Scan for the cell matching the given text and deliver its [X, Y] coordinate at center. 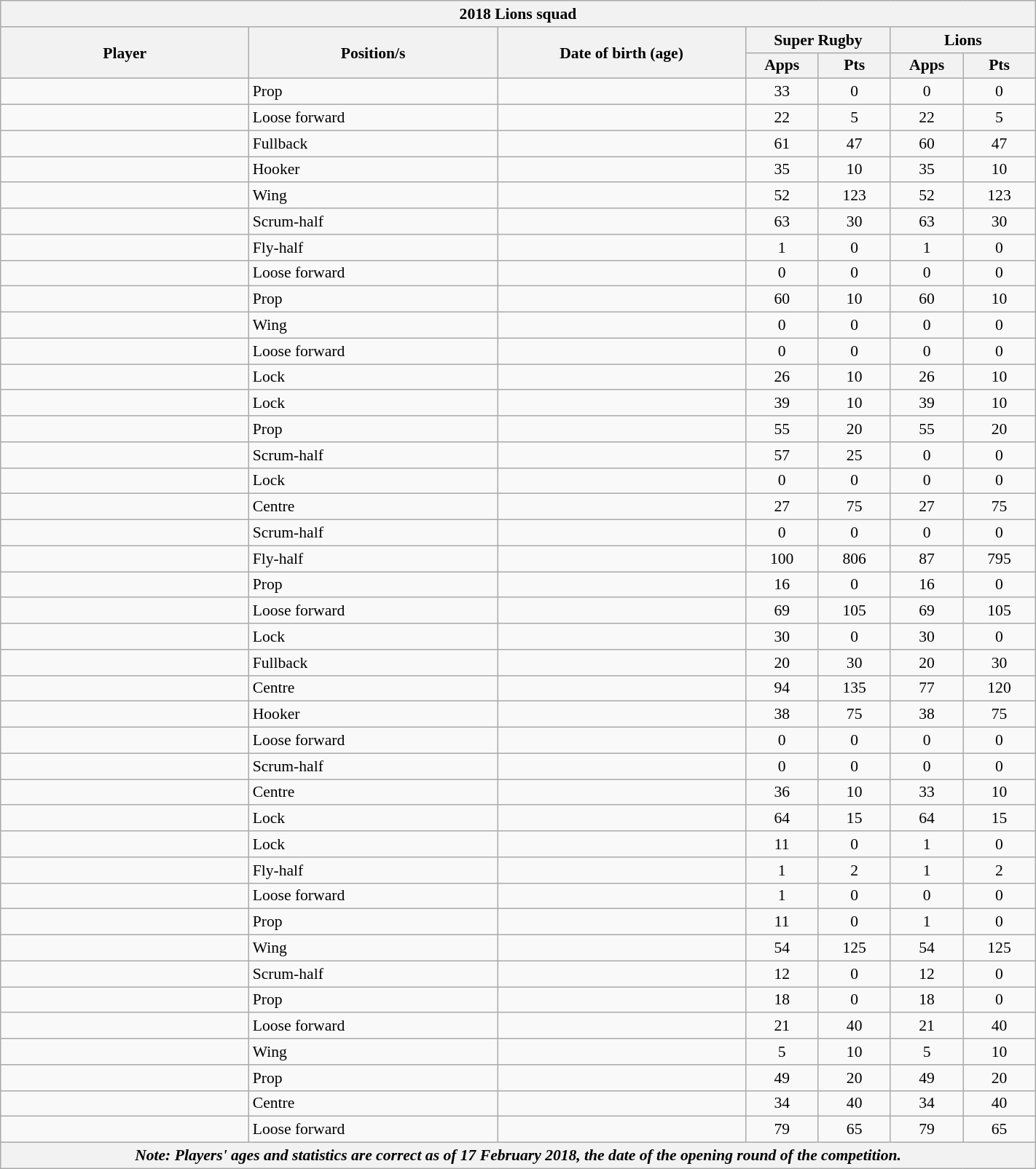
Position/s [373, 52]
25 [854, 455]
806 [854, 559]
Player [125, 52]
120 [1000, 688]
135 [854, 688]
Super Rugby [819, 40]
61 [782, 143]
Lions [963, 40]
Date of birth (age) [622, 52]
795 [1000, 559]
Note: Players' ages and statistics are correct as of 17 February 2018, the date of the opening round of the competition. [518, 1156]
77 [927, 688]
36 [782, 792]
100 [782, 559]
94 [782, 688]
2018 Lions squad [518, 14]
57 [782, 455]
87 [927, 559]
